Detect which cell encompasses the target text, then output its [X, Y] center coordinate. 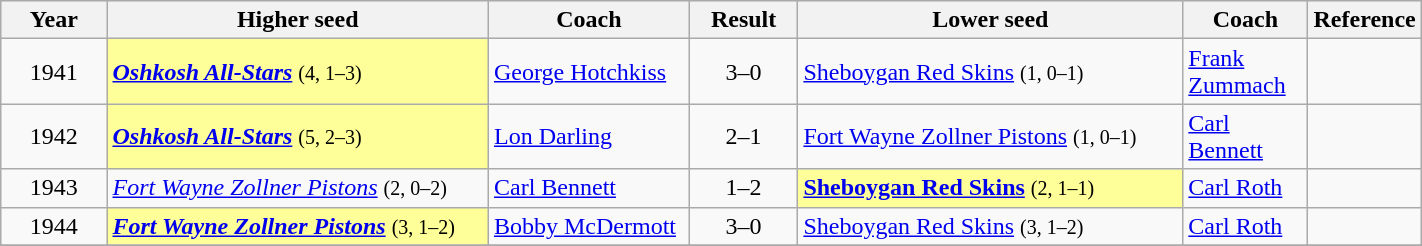
George Hotchkiss [588, 72]
Sheboygan Red Skins (1, 0–1) [990, 72]
Year [54, 20]
Fort Wayne Zollner Pistons (2, 0–2) [298, 188]
Oshkosh All-Stars (4, 1–3) [298, 72]
1944 [54, 226]
1942 [54, 136]
Lon Darling [588, 136]
Fort Wayne Zollner Pistons (3, 1–2) [298, 226]
Result [744, 20]
Lower seed [990, 20]
1941 [54, 72]
Reference [1364, 20]
Sheboygan Red Skins (3, 1–2) [990, 226]
1–2 [744, 188]
Fort Wayne Zollner Pistons (1, 0–1) [990, 136]
1943 [54, 188]
2–1 [744, 136]
Frank Zummach [1246, 72]
Oshkosh All-Stars (5, 2–3) [298, 136]
Higher seed [298, 20]
Sheboygan Red Skins (2, 1–1) [990, 188]
Bobby McDermott [588, 226]
